Locate the cell with the specified text and output its (X, Y) center coordinate. 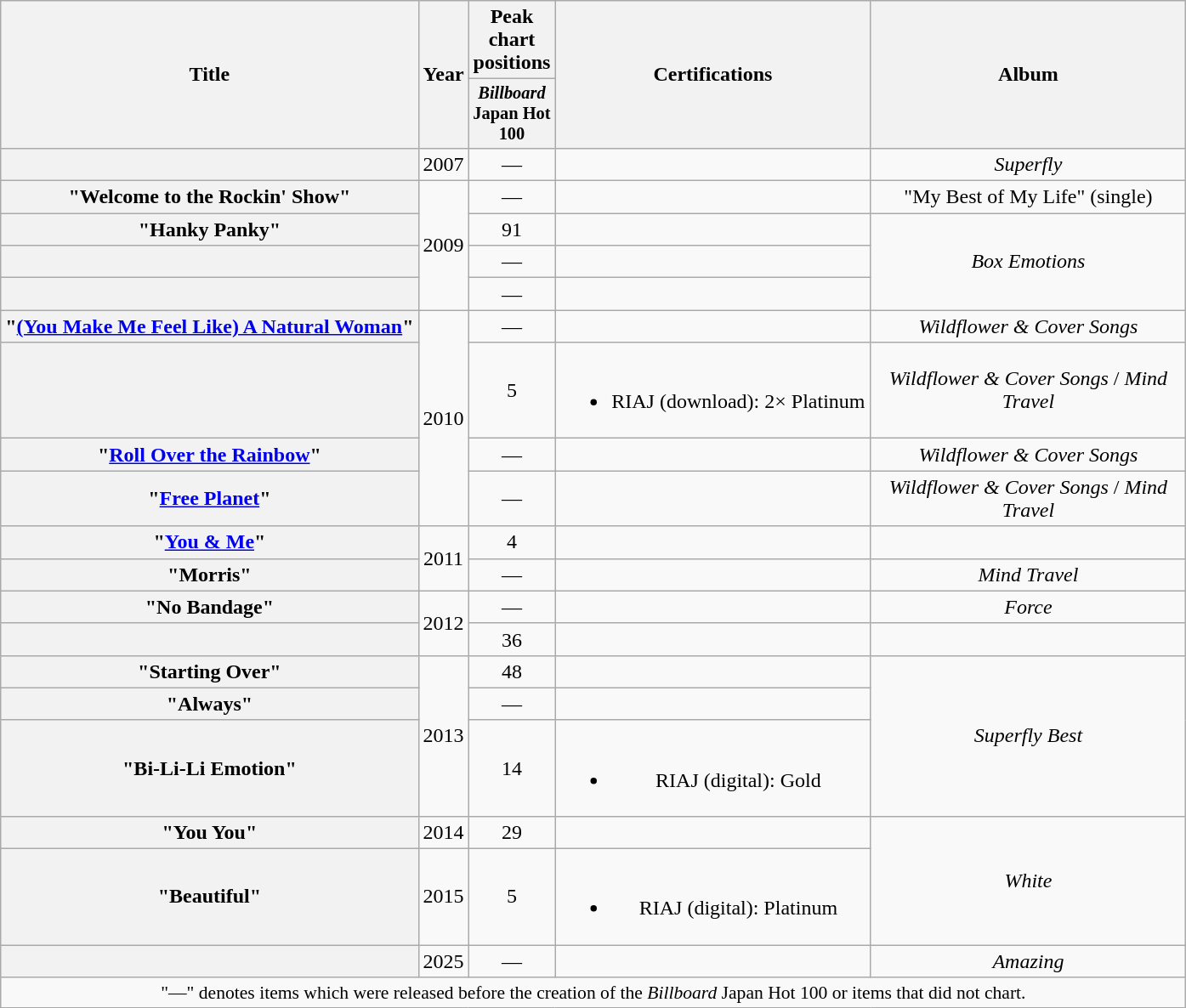
Superfly (1029, 164)
"Roll Over the Rainbow" (209, 455)
Force (1029, 607)
RIAJ (digital): Platinum (712, 898)
"Free Planet" (209, 498)
2007 (444, 164)
"Bi-Li-Li Emotion" (209, 768)
"My Best of My Life" (single) (1029, 197)
4 (512, 542)
2011 (444, 558)
2013 (444, 736)
14 (512, 768)
Title (209, 75)
"Starting Over" (209, 671)
Mind Travel (1029, 575)
"You You" (209, 832)
Billboard Japan Hot 100 (512, 114)
"—" denotes items which were released before the creation of the Billboard Japan Hot 100 or items that did not chart. (593, 993)
29 (512, 832)
36 (512, 639)
"Morris" (209, 575)
2009 (444, 246)
White (1029, 881)
"Beautiful" (209, 898)
"No Bandage" (209, 607)
"(You Make Me Feel Like) A Natural Woman" (209, 326)
"Welcome to the Rockin' Show" (209, 197)
Box Emotions (1029, 262)
Superfly Best (1029, 736)
Album (1029, 75)
Certifications (712, 75)
"Always" (209, 704)
Year (444, 75)
RIAJ (download): 2× Platinum (712, 391)
2010 (444, 418)
91 (512, 229)
2025 (444, 961)
2014 (444, 832)
"Hanky Panky" (209, 229)
Peak chart positions (512, 40)
48 (512, 671)
Amazing (1029, 961)
"You & Me" (209, 542)
2012 (444, 623)
2015 (444, 898)
RIAJ (digital): Gold (712, 768)
